Detect which cell encompasses the target text, then output its (x, y) center coordinate. 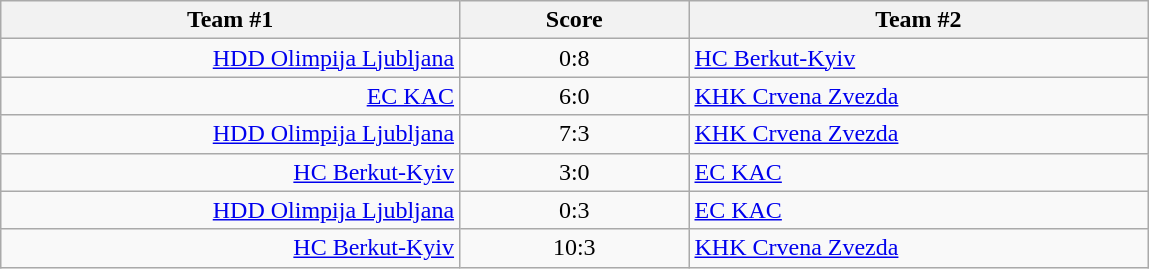
Team #1 (230, 20)
3:0 (574, 172)
0:3 (574, 210)
0:8 (574, 58)
Team #2 (918, 20)
7:3 (574, 134)
6:0 (574, 96)
Score (574, 20)
10:3 (574, 248)
